Extract the (X, Y) coordinate from the center of the cell holding the provided text.  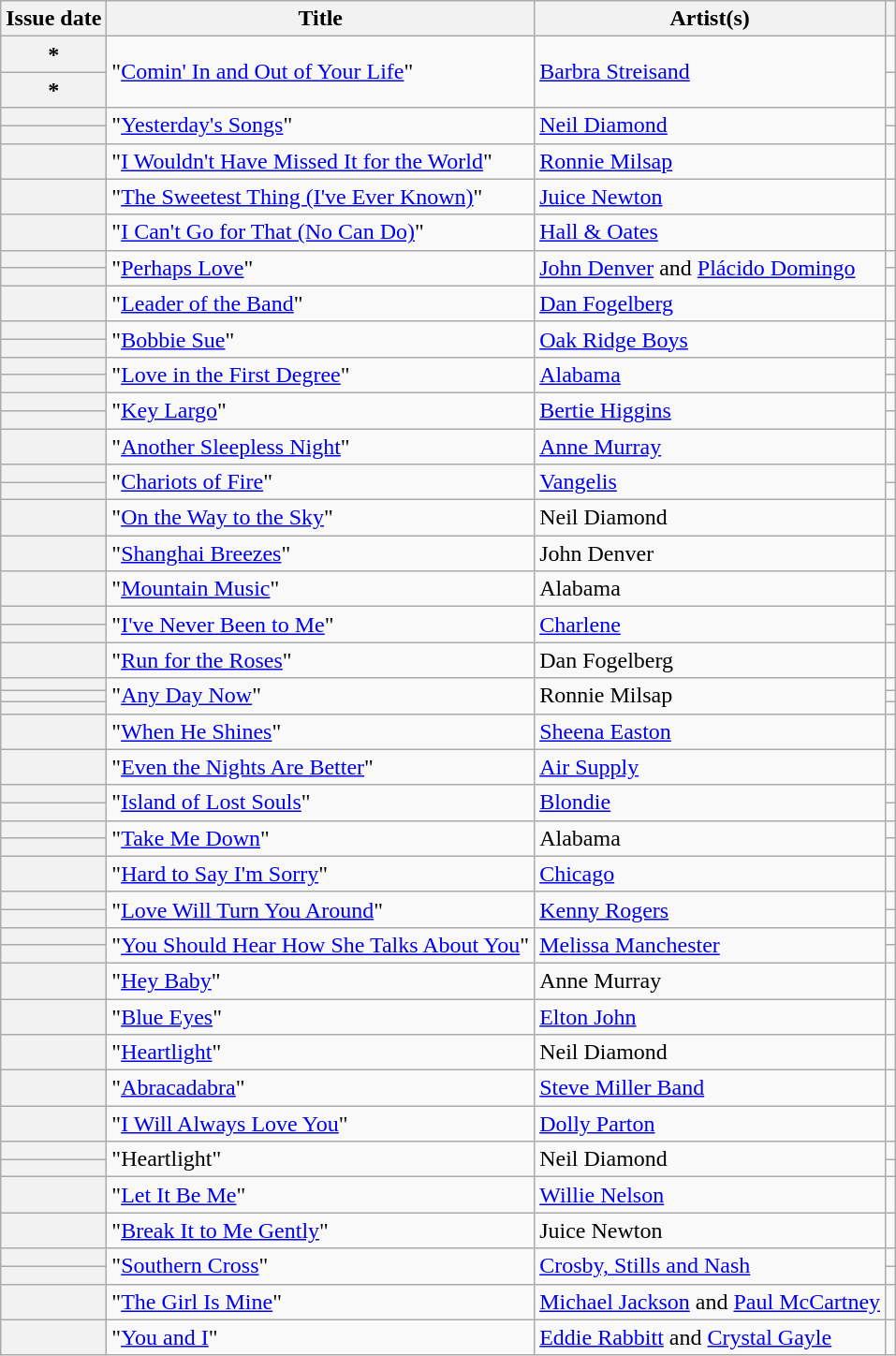
"Island of Lost Souls" (320, 803)
"Let It Be Me" (320, 1195)
Artist(s) (710, 19)
John Denver (710, 553)
John Denver and Plácido Domingo (710, 268)
"Hey Baby" (320, 980)
Kenny Rogers (710, 909)
"Blue Eyes" (320, 1016)
Title (320, 19)
"Perhaps Love" (320, 268)
"Any Day Now" (320, 696)
"Shanghai Breezes" (320, 553)
Bertie Higgins (710, 410)
"The Sweetest Thing (I've Ever Known)" (320, 197)
"Break It to Me Gently" (320, 1231)
Charlene (710, 625)
"Abracadabra" (320, 1088)
Elton John (710, 1016)
"I've Never Been to Me" (320, 625)
Vangelis (710, 482)
Chicago (710, 874)
"Even the Nights Are Better" (320, 767)
"Hard to Say I'm Sorry" (320, 874)
Crosby, Stills and Nash (710, 1266)
"You Should Hear How She Talks About You" (320, 945)
"The Girl Is Mine" (320, 1302)
"You and I" (320, 1337)
"I Wouldn't Have Missed It for the World" (320, 161)
Dolly Parton (710, 1124)
"Love in the First Degree" (320, 375)
"Chariots of Fire" (320, 482)
"Bobbie Sue" (320, 339)
"Leader of the Band" (320, 303)
"I Will Always Love You" (320, 1124)
"Run for the Roses" (320, 660)
"Mountain Music" (320, 589)
"Comin' In and Out of Your Life" (320, 72)
Oak Ridge Boys (710, 339)
Willie Nelson (710, 1195)
Sheena Easton (710, 731)
"Another Sleepless Night" (320, 447)
"When He Shines" (320, 731)
Michael Jackson and Paul McCartney (710, 1302)
Steve Miller Band (710, 1088)
Eddie Rabbitt and Crystal Gayle (710, 1337)
"Key Largo" (320, 410)
Issue date (54, 19)
Barbra Streisand (710, 72)
"Take Me Down" (320, 838)
Hall & Oates (710, 232)
Air Supply (710, 767)
"Yesterday's Songs" (320, 125)
"On the Way to the Sky" (320, 518)
"Southern Cross" (320, 1266)
Blondie (710, 803)
Melissa Manchester (710, 945)
"I Can't Go for That (No Can Do)" (320, 232)
"Love Will Turn You Around" (320, 909)
